Output the [x, y] coordinate of the center of the cell containing the given text.  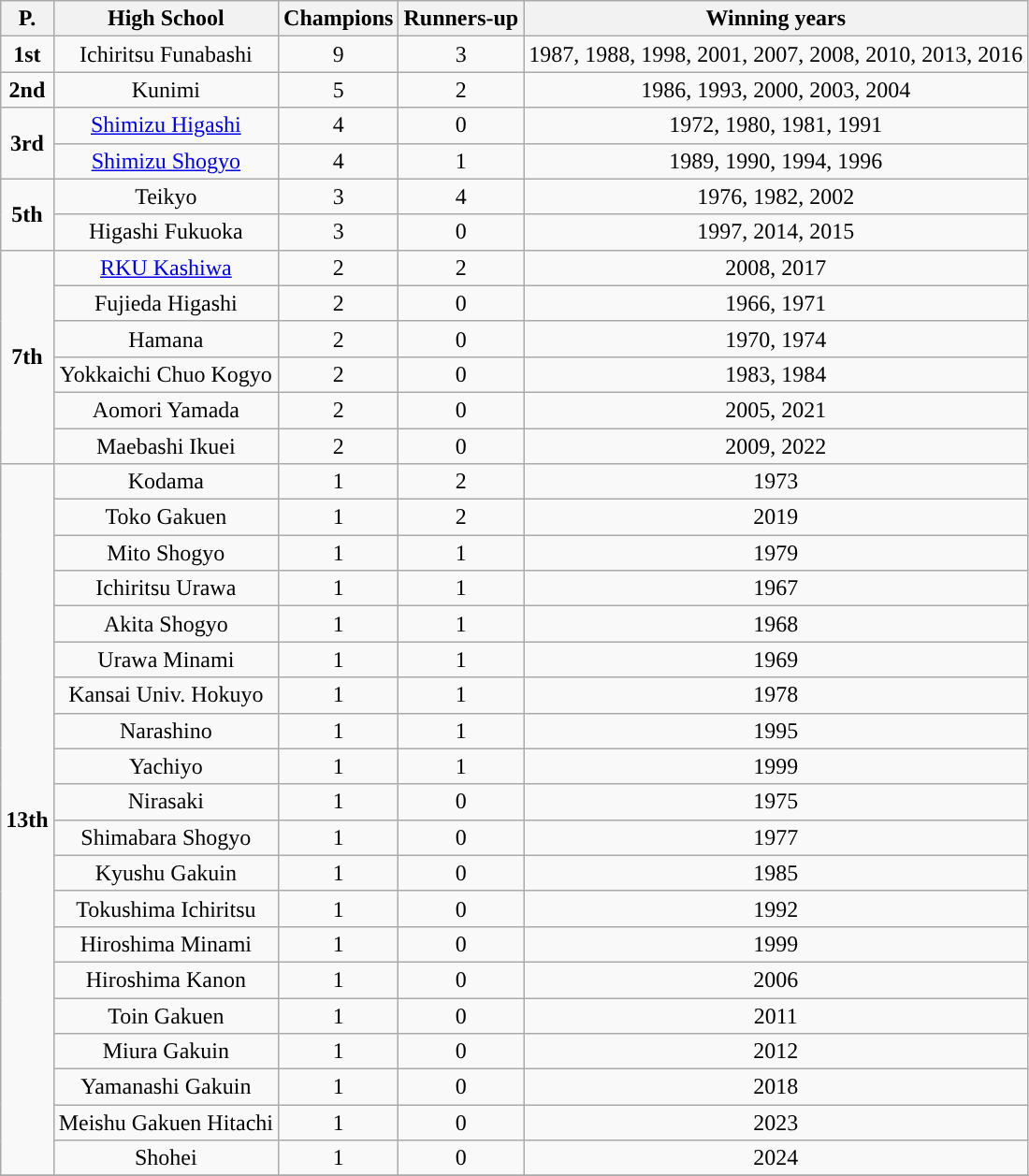
Fujieda Higashi [166, 303]
1968 [776, 624]
Yokkaichi Chuo Kogyo [166, 374]
Kodama [166, 482]
Runners-up [461, 19]
Shimabara Shogyo [166, 837]
7th [27, 356]
Kansai Univ. Hokuyo [166, 695]
Narashino [166, 731]
Urawa Minami [166, 660]
Winning years [776, 19]
Maebashi Ikuei [166, 446]
Yachiyo [166, 766]
1970, 1974 [776, 339]
1992 [776, 908]
Ichiritsu Urawa [166, 588]
3rd [27, 143]
2nd [27, 90]
1997, 2014, 2015 [776, 232]
2005, 2021 [776, 410]
Ichiritsu Funabashi [166, 54]
Yamanashi Gakuin [166, 1087]
Aomori Yamada [166, 410]
Hiroshima Kanon [166, 980]
2024 [776, 1158]
5th [27, 214]
1995 [776, 731]
Shohei [166, 1158]
1966, 1971 [776, 303]
Mito Shogyo [166, 553]
Shimizu Shogyo [166, 161]
Champions [339, 19]
5 [339, 90]
1976, 1982, 2002 [776, 196]
Higashi Fukuoka [166, 232]
1979 [776, 553]
Hiroshima Minami [166, 944]
Nirasaki [166, 802]
Akita Shogyo [166, 624]
1985 [776, 873]
Toko Gakuen [166, 517]
Hamana [166, 339]
1986, 1993, 2000, 2003, 2004 [776, 90]
1st [27, 54]
1975 [776, 802]
13th [27, 820]
RKU Kashiwa [166, 268]
1973 [776, 482]
9 [339, 54]
Meishu Gakuen Hitachi [166, 1123]
1983, 1984 [776, 374]
Kyushu Gakuin [166, 873]
Miura Gakuin [166, 1052]
Kunimi [166, 90]
1969 [776, 660]
2009, 2022 [776, 446]
1972, 1980, 1981, 1991 [776, 125]
2023 [776, 1123]
Shimizu Higashi [166, 125]
P. [27, 19]
2019 [776, 517]
2006 [776, 980]
Tokushima Ichiritsu [166, 908]
Toin Gakuen [166, 1015]
1978 [776, 695]
1967 [776, 588]
2008, 2017 [776, 268]
2012 [776, 1052]
Teikyo [166, 196]
High School [166, 19]
1989, 1990, 1994, 1996 [776, 161]
2018 [776, 1087]
1977 [776, 837]
2011 [776, 1015]
1987, 1988, 1998, 2001, 2007, 2008, 2010, 2013, 2016 [776, 54]
